Pinpoint the cell where the given text exists, returning its (x, y) midpoint coordinate. 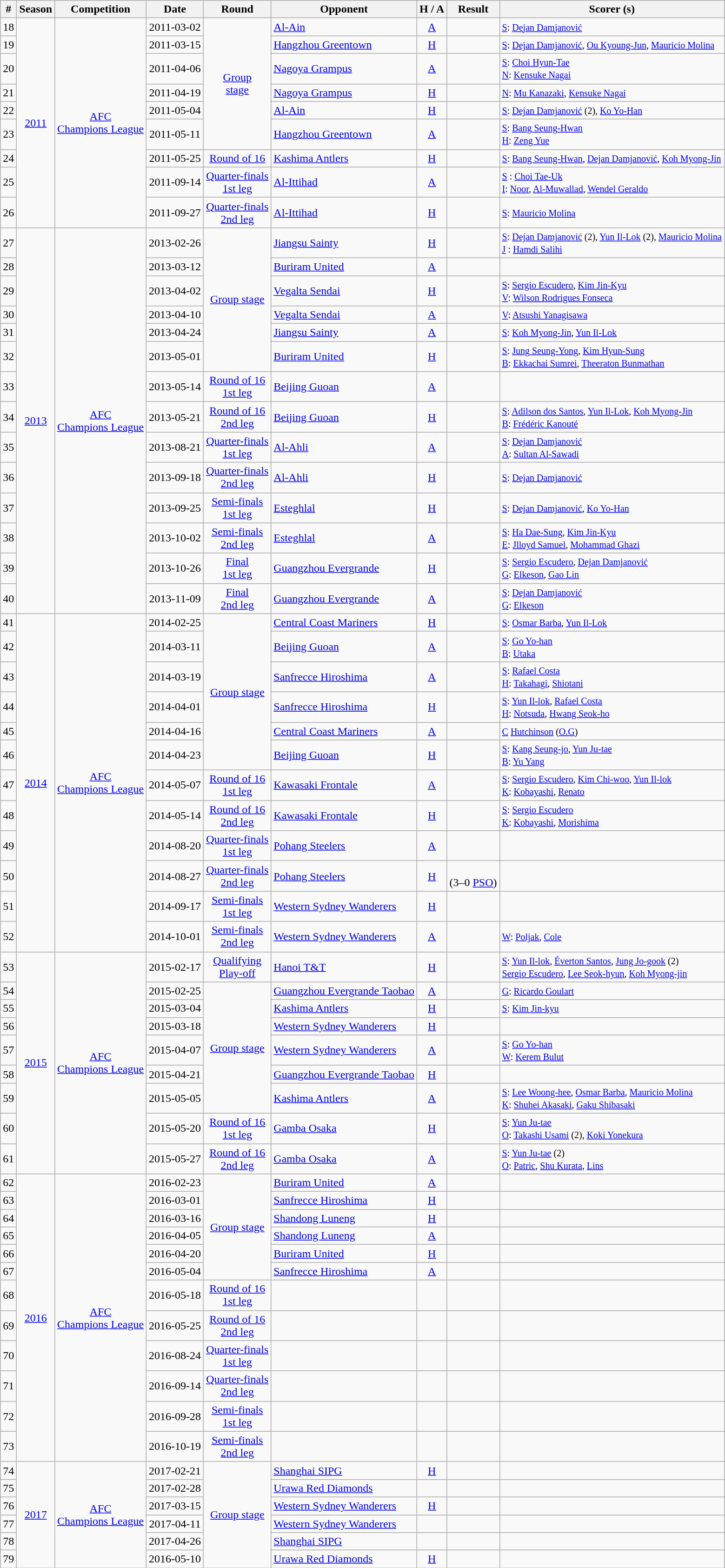
2016-10-19 (175, 1447)
64 (8, 1218)
S: Dejan Damjanović (2), Ko Yo-Han (612, 110)
Season (36, 9)
2014 (36, 782)
42 (8, 647)
57 (8, 1050)
22 (8, 110)
S: Rafael CostaH: Takahagi, Shiotani (612, 676)
26 (8, 212)
S: Yun Il-lok, Éverton Santos, Jung Jo-gook (2)Sergio Escudero, Lee Seok-hyun, Koh Myong-jin (612, 967)
S: Mauricio Molina (612, 212)
2016-05-04 (175, 1271)
2011 (36, 123)
S: Yun Ju-tae (2)O: Patric, Shu Kurata, Lins (612, 1158)
2015 (36, 1063)
2016-05-10 (175, 1559)
S: Yun Il-lok, Rafael CostaH: Notsuda, Hwang Seok-ho (612, 707)
76 (8, 1506)
C Hutchinson (O.G) (612, 731)
S: Sergio Escudero, Kim Jin-KyuV: Wilson Rodrigues Fonseca (612, 290)
2017-03-15 (175, 1506)
43 (8, 676)
48 (8, 816)
S: Dejan Damjanović (2), Yun Il-Lok (2), Mauricio MolinaJ : Hamdi Salihi (612, 243)
24 (8, 158)
2011-05-04 (175, 110)
18 (8, 27)
2014-09-17 (175, 906)
75 (8, 1488)
44 (8, 707)
21 (8, 93)
19 (8, 45)
65 (8, 1236)
W: Poljak, Cole (612, 937)
2016-09-14 (175, 1386)
2011-09-27 (175, 212)
2015-04-21 (175, 1074)
62 (8, 1183)
Scorer (s) (612, 9)
2014-05-07 (175, 785)
S: Yun Ju-taeO: Takashi Usami (2), Koki Yonekura (612, 1128)
2017-02-28 (175, 1488)
2016-02-23 (175, 1183)
36 (8, 477)
31 (8, 333)
56 (8, 1026)
2014-08-27 (175, 876)
Result (473, 9)
2013-05-21 (175, 417)
S: Lee Woong-hee, Osmar Barba, Mauricio MolinaK: Shuhei Akasaki, Gaku Shibasaki (612, 1098)
68 (8, 1295)
32 (8, 356)
S: Dejan DamjanovićA: Sultan Al-Sawadi (612, 447)
2015-04-07 (175, 1050)
2013-10-26 (175, 568)
30 (8, 315)
S: Choi Hyun-TaeN: Kensuke Nagai (612, 69)
2015-05-05 (175, 1098)
S: Go Yo-hanW: Kerem Bulut (612, 1050)
34 (8, 417)
39 (8, 568)
H / A (432, 9)
46 (8, 755)
2015-02-17 (175, 967)
S: Go Yo-hanB: Utaka (612, 647)
Final2nd leg (237, 598)
28 (8, 267)
S: Sergio Escudero, Kim Chi-woo, Yun Il-lokK: Kobayashi, Renato (612, 785)
2014-10-01 (175, 937)
20 (8, 69)
66 (8, 1254)
S: Jung Seung-Yong, Kim Hyun-SungB: Ekkachai Sumrei, Theeraton Bunmathan (612, 356)
2013-05-14 (175, 387)
S: Osmar Barba, Yun Il-Lok (612, 622)
51 (8, 906)
G: Ricardo Goulart (612, 991)
2014-03-11 (175, 647)
72 (8, 1416)
45 (8, 731)
47 (8, 785)
37 (8, 508)
52 (8, 937)
2011-05-25 (175, 158)
2014-08-20 (175, 846)
S: Sergio Escudero, Dejan DamjanovićG: Elkeson, Gao Lin (612, 568)
40 (8, 598)
29 (8, 290)
Date (175, 9)
2015-03-04 (175, 1008)
55 (8, 1008)
2011-03-15 (175, 45)
2014-04-01 (175, 707)
S: Bang Seung-HwanH: Zeng Yue (612, 134)
41 (8, 622)
2014-02-25 (175, 622)
S: Koh Myong-Jin, Yun Il-Lok (612, 333)
(3–0 PSO) (473, 876)
2013-09-18 (175, 477)
2016-04-05 (175, 1236)
63 (8, 1201)
N: Mu Kanazaki, Kensuke Nagai (612, 93)
2013 (36, 420)
2017 (36, 1515)
2014-04-16 (175, 731)
2015-03-18 (175, 1026)
2013-05-01 (175, 356)
2016-05-18 (175, 1295)
2016-04-20 (175, 1254)
78 (8, 1541)
S: Kim Jin-kyu (612, 1008)
50 (8, 876)
S: Dejan Damjanović, Ou Kyoung-Jun, Mauricio Molina (612, 45)
S: Dejan Damjanović, Ko Yo-Han (612, 508)
2013-04-10 (175, 315)
2011-04-06 (175, 69)
25 (8, 182)
S: Ha Dae-Sung, Kim Jin-KyuE: Jlloyd Samuel, Mohammad Ghazi (612, 538)
2016 (36, 1318)
2013-02-26 (175, 243)
2013-03-12 (175, 267)
2013-09-25 (175, 508)
S: Adilson dos Santos, Yun Il-Lok, Koh Myong-JinB: Frédéric Kanouté (612, 417)
77 (8, 1523)
79 (8, 1559)
Round of 16 (237, 158)
53 (8, 967)
2011-05-11 (175, 134)
2013-08-21 (175, 447)
2014-04-23 (175, 755)
2011-09-14 (175, 182)
2013-04-02 (175, 290)
S : Choi Tae-UkI: Noor, Al-Muwallad, Wendel Geraldo (612, 182)
Hanoi T&T (344, 967)
61 (8, 1158)
35 (8, 447)
54 (8, 991)
S: Kang Seung-jo, Yun Ju-taeB: Yu Yang (612, 755)
S: Dejan DamjanovićG: Elkeson (612, 598)
71 (8, 1386)
2013-04-24 (175, 333)
2011-04-19 (175, 93)
2014-03-19 (175, 676)
2017-04-26 (175, 1541)
S: Bang Seung-Hwan, Dejan Damjanović, Koh Myong-Jin (612, 158)
73 (8, 1447)
2015-05-27 (175, 1158)
Competition (100, 9)
2016-08-24 (175, 1355)
33 (8, 387)
74 (8, 1470)
2016-03-01 (175, 1201)
2015-05-20 (175, 1128)
2016-05-25 (175, 1326)
38 (8, 538)
2017-02-21 (175, 1470)
Round (237, 9)
V: Atsushi Yanagisawa (612, 315)
2013-10-02 (175, 538)
2015-02-25 (175, 991)
59 (8, 1098)
QualifyingPlay-off (237, 967)
49 (8, 846)
S: Sergio EscuderoK: Kobayashi, Morishima (612, 816)
2013-11-09 (175, 598)
2016-03-16 (175, 1218)
Opponent (344, 9)
# (8, 9)
2014-05-14 (175, 816)
2017-04-11 (175, 1523)
69 (8, 1326)
23 (8, 134)
Groupstage (237, 84)
2016-09-28 (175, 1416)
27 (8, 243)
67 (8, 1271)
60 (8, 1128)
70 (8, 1355)
Final1st leg (237, 568)
58 (8, 1074)
2011-03-02 (175, 27)
